Detect which cell encompasses the target text, then output its [x, y] center coordinate. 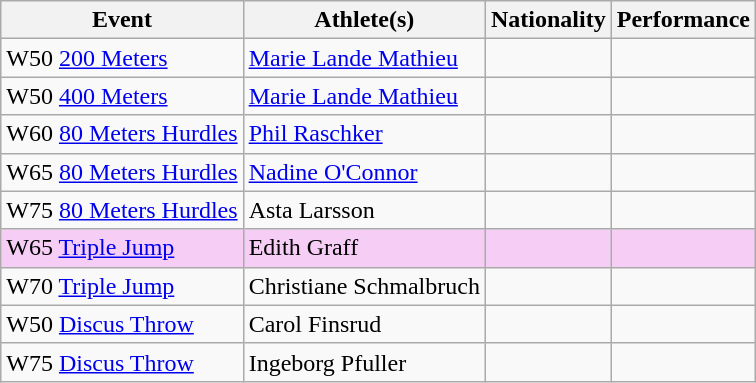
W50 Discus Throw [122, 324]
W60 80 Meters Hurdles [122, 134]
Asta Larsson [364, 210]
Nadine O'Connor [364, 172]
W50 400 Meters [122, 96]
W65 80 Meters Hurdles [122, 172]
Carol Finsrud [364, 324]
Edith Graff [364, 248]
W50 200 Meters [122, 58]
Performance [683, 20]
W70 Triple Jump [122, 286]
Ingeborg Pfuller [364, 362]
W75 Discus Throw [122, 362]
Event [122, 20]
Phil Raschker [364, 134]
Nationality [548, 20]
W65 Triple Jump [122, 248]
Athlete(s) [364, 20]
W75 80 Meters Hurdles [122, 210]
Christiane Schmalbruch [364, 286]
